Detect which cell encompasses the target text, then output its [x, y] center coordinate. 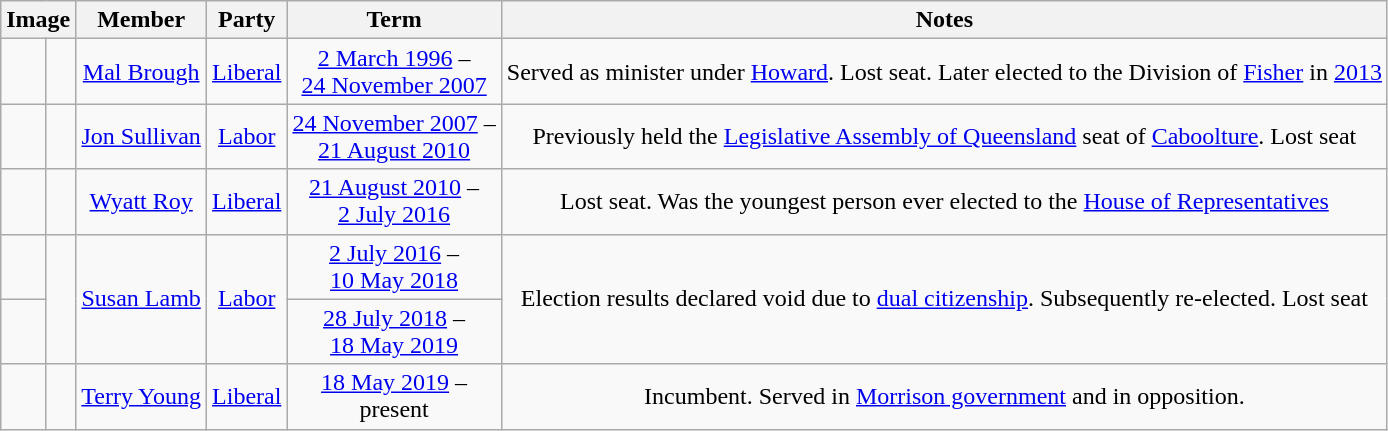
Previously held the Legislative Assembly of Queensland seat of Caboolture. Lost seat [944, 136]
2 March 1996 –24 November 2007 [394, 72]
18 May 2019 –present [394, 396]
Image [38, 20]
Notes [944, 20]
Incumbent. Served in Morrison government and in opposition. [944, 396]
Susan Lamb [142, 299]
Lost seat. Was the youngest person ever elected to the House of Representatives [944, 202]
Wyatt Roy [142, 202]
Term [394, 20]
Served as minister under Howard. Lost seat. Later elected to the Division of Fisher in 2013 [944, 72]
Jon Sullivan [142, 136]
2 July 2016 –10 May 2018 [394, 266]
Election results declared void due to dual citizenship. Subsequently re-elected. Lost seat [944, 299]
28 July 2018 –18 May 2019 [394, 332]
Member [142, 20]
Party [247, 20]
24 November 2007 –21 August 2010 [394, 136]
Mal Brough [142, 72]
21 August 2010 –2 July 2016 [394, 202]
Terry Young [142, 396]
